Locate the cell with the specified text and output its (X, Y) center coordinate. 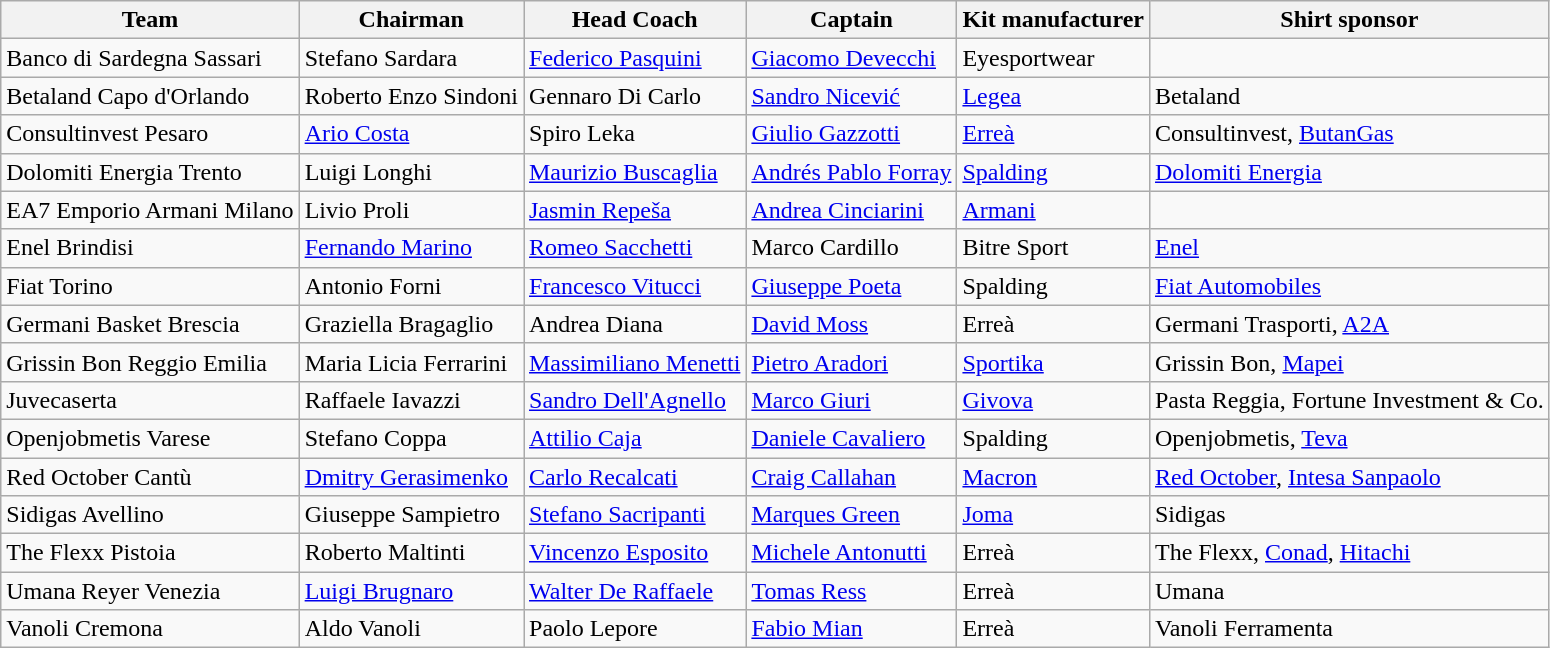
Dolomiti Energia Trento (150, 172)
Givova (1054, 400)
Giulio Gazzotti (852, 134)
Red October Cantù (150, 477)
Stefano Coppa (411, 438)
Juvecaserta (150, 400)
Fiat Automobiles (1349, 286)
Maurizio Buscaglia (635, 172)
Armani (1054, 210)
Gennaro Di Carlo (635, 96)
Sportika (1054, 362)
Stefano Sacripanti (635, 515)
Giuseppe Poeta (852, 286)
Consultinvest Pesaro (150, 134)
Craig Callahan (852, 477)
Joma (1054, 515)
Germani Trasporti, A2A (1349, 324)
Grissin Bon Reggio Emilia (150, 362)
Fernando Marino (411, 248)
Tomas Ress (852, 591)
Openjobmetis Varese (150, 438)
Aldo Vanoli (411, 629)
Maria Licia Ferrarini (411, 362)
Openjobmetis, Teva (1349, 438)
Banco di Sardegna Sassari (150, 58)
Marques Green (852, 515)
Raffaele Iavazzi (411, 400)
Vanoli Cremona (150, 629)
Francesco Vitucci (635, 286)
Stefano Sardara (411, 58)
Roberto Enzo Sindoni (411, 96)
Massimiliano Menetti (635, 362)
Livio Proli (411, 210)
Head Coach (635, 20)
Sandro Nicević (852, 96)
Spiro Leka (635, 134)
Graziella Bragaglio (411, 324)
Umana (1349, 591)
Marco Giuri (852, 400)
Paolo Lepore (635, 629)
Enel Brindisi (150, 248)
Betaland Capo d'Orlando (150, 96)
Umana Reyer Venezia (150, 591)
Sidigas Avellino (150, 515)
Antonio Forni (411, 286)
Consultinvest, ButanGas (1349, 134)
Dmitry Gerasimenko (411, 477)
Andrea Diana (635, 324)
Jasmin Repeša (635, 210)
Attilio Caja (635, 438)
Andrea Cinciarini (852, 210)
Giacomo Devecchi (852, 58)
Daniele Cavaliero (852, 438)
Luigi Longhi (411, 172)
Giuseppe Sampietro (411, 515)
Luigi Brugnaro (411, 591)
Dolomiti Energia (1349, 172)
Grissin Bon, Mapei (1349, 362)
Vincenzo Esposito (635, 553)
Legea (1054, 96)
David Moss (852, 324)
Carlo Recalcati (635, 477)
Pasta Reggia, Fortune Investment & Co. (1349, 400)
Macron (1054, 477)
Vanoli Ferramenta (1349, 629)
EA7 Emporio Armani Milano (150, 210)
Betaland (1349, 96)
Eyesportwear (1054, 58)
Ario Costa (411, 134)
Sidigas (1349, 515)
Shirt sponsor (1349, 20)
Red October, Intesa Sanpaolo (1349, 477)
Germani Basket Brescia (150, 324)
Enel (1349, 248)
Bitre Sport (1054, 248)
Pietro Aradori (852, 362)
Marco Cardillo (852, 248)
Team (150, 20)
Fiat Torino (150, 286)
Sandro Dell'Agnello (635, 400)
Romeo Sacchetti (635, 248)
Michele Antonutti (852, 553)
Andrés Pablo Forray (852, 172)
Captain (852, 20)
Chairman (411, 20)
Walter De Raffaele (635, 591)
Fabio Mian (852, 629)
Roberto Maltinti (411, 553)
The Flexx Pistoia (150, 553)
Kit manufacturer (1054, 20)
The Flexx, Conad, Hitachi (1349, 553)
Federico Pasquini (635, 58)
